Output the [x, y] coordinate of the center of the cell containing the given text.  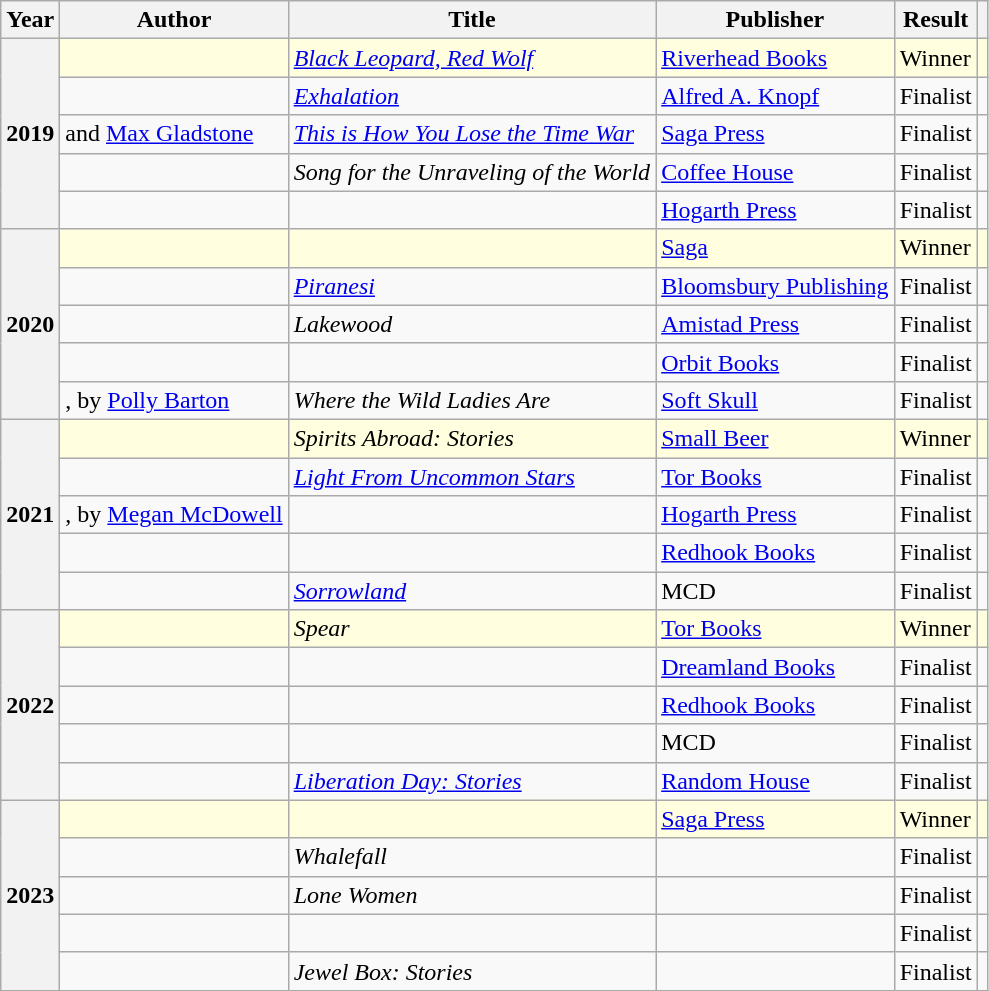
Saga [775, 248]
2019 [30, 134]
Alfred A. Knopf [775, 96]
Whalefall [472, 857]
Jewel Box: Stories [472, 971]
Small Beer [775, 438]
Author [174, 20]
, by Megan McDowell [174, 515]
Bloomsbury Publishing [775, 286]
This is How You Lose the Time War [472, 134]
2021 [30, 514]
Liberation Day: Stories [472, 781]
Sorrowland [472, 591]
Spirits Abroad: Stories [472, 438]
Spear [472, 629]
Dreamland Books [775, 667]
Result [936, 20]
2022 [30, 705]
Light From Uncommon Stars [472, 477]
Amistad Press [775, 324]
, by Polly Barton [174, 400]
Where the Wild Ladies Are [472, 400]
Lone Women [472, 895]
Orbit Books [775, 362]
Title [472, 20]
Coffee House [775, 172]
Piranesi [472, 286]
Soft Skull [775, 400]
Year [30, 20]
Riverhead Books [775, 58]
Exhalation [472, 96]
Lakewood [472, 324]
Publisher [775, 20]
2020 [30, 324]
Song for the Unraveling of the World [472, 172]
and Max Gladstone [174, 134]
Black Leopard, Red Wolf [472, 58]
2023 [30, 895]
Random House [775, 781]
